Extract the [x, y] coordinate from the center of the cell holding the provided text.  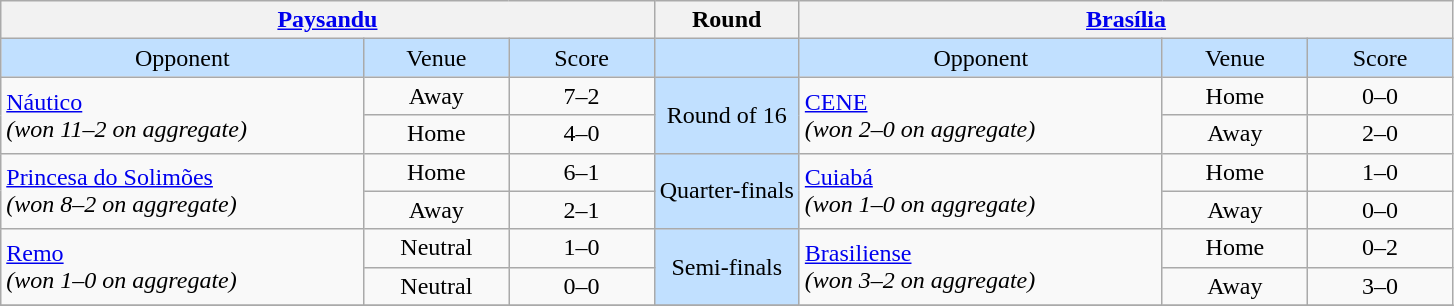
Quarter-finals [726, 191]
Princesa do Solimões(won 8–2 on aggregate) [182, 191]
Cuiabá(won 1–0 on aggregate) [980, 191]
Náutico(won 11–2 on aggregate) [182, 115]
Remo(won 1–0 on aggregate) [182, 267]
CENE(won 2–0 on aggregate) [980, 115]
2–0 [1380, 134]
6–1 [582, 172]
Brasiliense(won 3–2 on aggregate) [980, 267]
7–2 [582, 96]
4–0 [582, 134]
2–1 [582, 210]
3–0 [1380, 286]
Round [726, 20]
Brasília [1126, 20]
Round of 16 [726, 115]
0–2 [1380, 248]
Paysandu [328, 20]
Semi-finals [726, 267]
